Return the [X, Y] coordinate for the center point of the cell that contains the specified text.  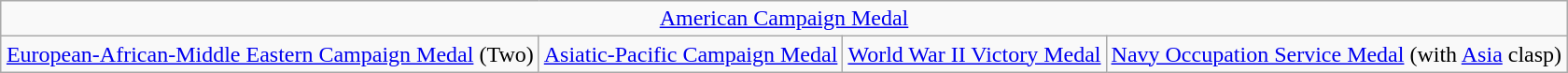
World War II Victory Medal [974, 54]
Navy Occupation Service Medal (with Asia clasp) [1337, 54]
American Campaign Medal [784, 19]
Asiatic-Pacific Campaign Medal [691, 54]
European-African-Middle Eastern Campaign Medal (Two) [270, 54]
